Extract the [X, Y] coordinate from the center of the cell holding the provided text.  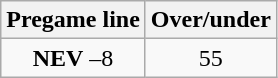
55 [210, 58]
NEV –8 [74, 58]
Over/under [210, 20]
Pregame line [74, 20]
